Pinpoint the cell where the given text exists, returning its [X, Y] midpoint coordinate. 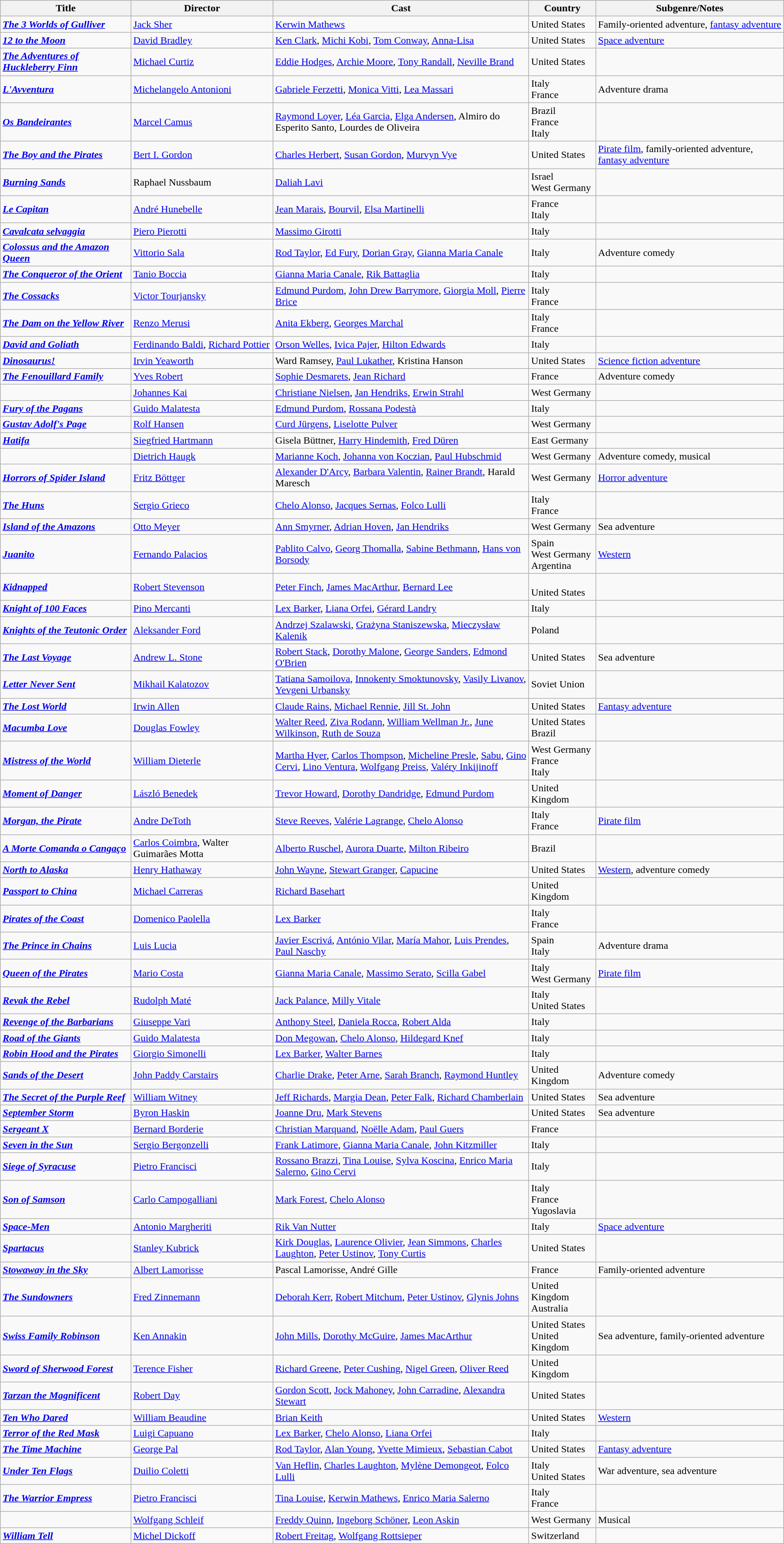
Gianna Maria Canale, Rik Battaglia [401, 274]
United StatesBrazil [562, 728]
The Warrior Empress [66, 1498]
Sergio Grieco [202, 505]
Lex Barker, Walter Barnes [401, 1054]
Seven in the Sun [66, 1145]
Michelangelo Antonioni [202, 89]
Albert Lamorisse [202, 1270]
Antonio Margheriti [202, 1226]
Freddy Quinn, Ingeborg Schöner, Leon Askin [401, 1520]
Soviet Union [562, 684]
William Tell [66, 1536]
Pirates of the Coast [66, 918]
United KingdomAustralia [562, 1297]
Country [562, 8]
William Witney [202, 1097]
12 to the Moon [66, 40]
David and Goliath [66, 345]
Stowaway in the Sky [66, 1270]
West GermanyFranceItaly [562, 761]
John Paddy Carstairs [202, 1076]
Mistress of the World [66, 761]
William Beaudine [202, 1417]
The Conqueror of the Orient [66, 274]
Terence Fisher [202, 1368]
Science fiction adventure [690, 361]
The Lost World [66, 706]
Alberto Ruschel, Aurora Duarte, Milton Ribeiro [401, 848]
László Benedek [202, 793]
Piero Pierotti [202, 231]
Horrors of Spider Island [66, 478]
Gustav Adolf's Page [66, 424]
Duilio Coletti [202, 1471]
Johannes Kai [202, 392]
ItalyWest Germany [562, 973]
Road of the Giants [66, 1038]
Family-oriented adventure [690, 1270]
Stanley Kubrick [202, 1248]
IsraelWest Germany [562, 182]
Ann Smyrner, Adrian Hoven, Jan Hendriks [401, 527]
Kidnapped [66, 586]
Christiane Nielsen, Jan Hendriks, Erwin Strahl [401, 392]
Richard Greene, Peter Cushing, Nigel Green, Oliver Reed [401, 1368]
ItalyFranceYugoslavia [562, 1199]
Robert Stevenson [202, 586]
Cast [401, 8]
Anthony Steel, Daniela Rocca, Robert Alda [401, 1022]
FranceItaly [562, 209]
Trevor Howard, Dorothy Dandridge, Edmund Purdom [401, 793]
Peter Finch, James MacArthur, Bernard Lee [401, 586]
Fernando Palacios [202, 554]
Eddie Hodges, Archie Moore, Tony Randall, Neville Brand [401, 62]
David Bradley [202, 40]
Western, adventure comedy [690, 870]
The Cossacks [66, 296]
André Hunebelle [202, 209]
Siege of Syracuse [66, 1166]
Charlie Drake, Peter Arne, Sarah Branch, Raymond Huntley [401, 1076]
Claude Rains, Michael Rennie, Jill St. John [401, 706]
Knight of 100 Faces [66, 608]
Andrew L. Stone [202, 658]
Robin Hood and the Pirates [66, 1054]
War adventure, sea adventure [690, 1471]
Renzo Merusi [202, 323]
Orson Welles, Ivica Pajer, Hilton Edwards [401, 345]
Ward Ramsey, Paul Lukather, Kristina Hanson [401, 361]
Queen of the Pirates [66, 973]
Christian Marquand, Noëlle Adam, Paul Guers [401, 1129]
Daliah Lavi [401, 182]
Luis Lucia [202, 946]
Pablito Calvo, Georg Thomalla, Sabine Bethmann, Hans von Borsody [401, 554]
John Wayne, Stewart Granger, Capucine [401, 870]
Poland [562, 630]
Michael Carreras [202, 891]
Aleksander Ford [202, 630]
Henry Hathaway [202, 870]
Sergio Bergonzelli [202, 1145]
The Dam on the Yellow River [66, 323]
Rossano Brazzi, Tina Louise, Sylva Koscina, Enrico Maria Salerno, Gino Cervi [401, 1166]
Steve Reeves, Valérie Lagrange, Chelo Alonso [401, 821]
Pino Mercanti [202, 608]
Massimo Girotti [401, 231]
Dietrich Haugk [202, 456]
Revak the Rebel [66, 1000]
SpainWest GermanyArgentina [562, 554]
Raymond Loyer, Léa Garcia, Elga Andersen, Almiro do Esperito Santo, Lourdes de Oliveira [401, 122]
Jeff Richards, Margia Dean, Peter Falk, Richard Chamberlain [401, 1097]
Martha Hyer, Carlos Thompson, Micheline Presle, Sabu, Gino Cervi, Lino Ventura, Wolfgang Preiss, Valéry Inkijinoff [401, 761]
Subgenre/Notes [690, 8]
Domenico Paolella [202, 918]
Giorgio Simonelli [202, 1054]
Tarzan the Magnificent [66, 1396]
Spartacus [66, 1248]
Brazil [562, 848]
Knights of the Teutonic Order [66, 630]
Kerwin Mathews [401, 24]
Passport to China [66, 891]
Tatiana Samoilova, Innokenty Smoktunovsky, Vasily Livanov, Yevgeni Urbansky [401, 684]
North to Alaska [66, 870]
The Boy and the Pirates [66, 155]
Javier Escrivá, António Vilar, María Mahor, Luis Prendes, Paul Naschy [401, 946]
Morgan, the Pirate [66, 821]
Mark Forest, Chelo Alonso [401, 1199]
Don Megowan, Chelo Alonso, Hildegard Knef [401, 1038]
Rod Taylor, Alan Young, Yvette Mimieux, Sebastian Cabot [401, 1449]
Luigi Capuano [202, 1433]
Siegfried Hartmann [202, 440]
Richard Basehart [401, 891]
SpainItaly [562, 946]
The 3 Worlds of Gulliver [66, 24]
Victor Tourjansky [202, 296]
A Morte Comanda o Cangaço [66, 848]
Rik Van Nutter [401, 1226]
Switzerland [562, 1536]
Andrzej Szalawski, Grażyna Staniszewska, Mieczysław Kalenik [401, 630]
Chelo Alonso, Jacques Sernas, Folco Lulli [401, 505]
The Prince in Chains [66, 946]
Ken Clark, Michi Kobi, Tom Conway, Anna-Lisa [401, 40]
Sophie Desmarets, Jean Richard [401, 377]
Walter Reed, Ziva Rodann, William Wellman Jr., June Wilkinson, Ruth de Souza [401, 728]
The Adventures of Huckleberry Finn [66, 62]
Michel Dickoff [202, 1536]
Yves Robert [202, 377]
Kirk Douglas, Laurence Olivier, Jean Simmons, Charles Laughton, Peter Ustinov, Tony Curtis [401, 1248]
Macumba Love [66, 728]
Tina Louise, Kerwin Mathews, Enrico Maria Salerno [401, 1498]
Dinosaurus! [66, 361]
Jean Marais, Bourvil, Elsa Martinelli [401, 209]
Ken Annakin [202, 1335]
Island of the Amazons [66, 527]
Edmund Purdom, Rossana Podestà [401, 408]
Michael Curtiz [202, 62]
Joanne Dru, Mark Stevens [401, 1113]
Marianne Koch, Johanna von Koczian, Paul Hubschmid [401, 456]
Bert I. Gordon [202, 155]
Edmund Purdom, John Drew Barrymore, Giorgia Moll, Pierre Brice [401, 296]
Rudolph Maté [202, 1000]
Lex Barker, Liana Orfei, Gérard Landry [401, 608]
Vittorio Sala [202, 252]
The Huns [66, 505]
Pirate film, family-oriented adventure, fantasy adventure [690, 155]
Revenge of the Barbarians [66, 1022]
The Sundowners [66, 1297]
September Storm [66, 1113]
Ferdinando Baldi, Richard Pottier [202, 345]
Son of Samson [66, 1199]
Space-Men [66, 1226]
Gabriele Ferzetti, Monica Vitti, Lea Massari [401, 89]
Fred Zinnemann [202, 1297]
United StatesUnited Kingdom [562, 1335]
Jack Palance, Milly Vitale [401, 1000]
Sergeant X [66, 1129]
Juanito [66, 554]
Deborah Kerr, Robert Mitchum, Peter Ustinov, Glynis Johns [401, 1297]
Byron Haskin [202, 1113]
Pascal Lamorisse, André Gille [401, 1270]
Mario Costa [202, 973]
Marcel Camus [202, 122]
Ten Who Dared [66, 1417]
Sands of the Desert [66, 1076]
Curd Jürgens, Liselotte Pulver [401, 424]
Director [202, 8]
Giuseppe Vari [202, 1022]
Carlos Coimbra, Walter Guimarães Motta [202, 848]
Gianna Maria Canale, Massimo Serato, Scilla Gabel [401, 973]
Anita Ekberg, Georges Marchal [401, 323]
Adventure comedy, musical [690, 456]
John Mills, Dorothy McGuire, James MacArthur [401, 1335]
The Time Machine [66, 1449]
Musical [690, 1520]
Jack Sher [202, 24]
Frank Latimore, Gianna Maria Canale, John Kitzmiller [401, 1145]
Colossus and the Amazon Queen [66, 252]
Fritz Böttger [202, 478]
Hatifa [66, 440]
Terror of the Red Mask [66, 1433]
Otto Meyer [202, 527]
Fury of the Pagans [66, 408]
Moment of Danger [66, 793]
Brian Keith [401, 1417]
Rolf Hansen [202, 424]
Title [66, 8]
Raphael Nussbaum [202, 182]
Bernard Borderie [202, 1129]
East Germany [562, 440]
Sea adventure, family-oriented adventure [690, 1335]
Lex Barker [401, 918]
Le Capitan [66, 209]
Gisela Büttner, Harry Hindemith, Fred Düren [401, 440]
Lex Barker, Chelo Alonso, Liana Orfei [401, 1433]
Os Bandeirantes [66, 122]
Cavalcata selvaggia [66, 231]
BrazilFranceItaly [562, 122]
Robert Day [202, 1396]
Family-oriented adventure, fantasy adventure [690, 24]
Wolfgang Schleif [202, 1520]
L'Avventura [66, 89]
Mikhail Kalatozov [202, 684]
Tanio Boccia [202, 274]
Van Heflin, Charles Laughton, Mylène Demongeot, Folco Lulli [401, 1471]
The Secret of the Purple Reef [66, 1097]
William Dieterle [202, 761]
Rod Taylor, Ed Fury, Dorian Gray, Gianna Maria Canale [401, 252]
The Last Voyage [66, 658]
The Fenouillard Family [66, 377]
Alexander D'Arcy, Barbara Valentin, Rainer Brandt, Harald Maresch [401, 478]
Carlo Campogalliani [202, 1199]
Swiss Family Robinson [66, 1335]
Sword of Sherwood Forest [66, 1368]
Robert Freitag, Wolfgang Rottsieper [401, 1536]
George Pal [202, 1449]
Horror adventure [690, 478]
Gordon Scott, Jock Mahoney, John Carradine, Alexandra Stewart [401, 1396]
Douglas Fowley [202, 728]
Charles Herbert, Susan Gordon, Murvyn Vye [401, 155]
Robert Stack, Dorothy Malone, George Sanders, Edmond O'Brien [401, 658]
Under Ten Flags [66, 1471]
Irvin Yeaworth [202, 361]
Burning Sands [66, 182]
Andre DeToth [202, 821]
Letter Never Sent [66, 684]
Irwin Allen [202, 706]
